Pinpoint the cell where the given text exists, returning its [x, y] midpoint coordinate. 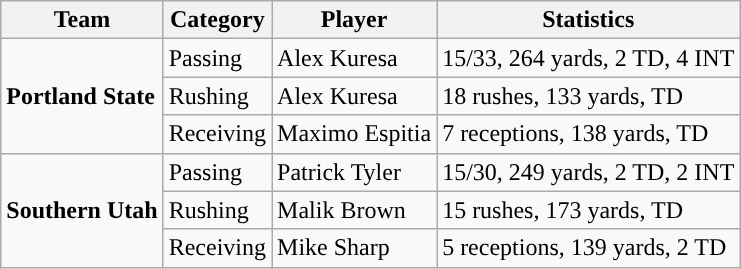
Portland State [82, 96]
18 rushes, 133 yards, TD [588, 96]
Maximo Espitia [354, 134]
15/30, 249 yards, 2 TD, 2 INT [588, 172]
Player [354, 20]
Mike Sharp [354, 248]
7 receptions, 138 yards, TD [588, 134]
15/33, 264 yards, 2 TD, 4 INT [588, 58]
Team [82, 20]
Category [217, 20]
Malik Brown [354, 210]
Southern Utah [82, 210]
Statistics [588, 20]
15 rushes, 173 yards, TD [588, 210]
5 receptions, 139 yards, 2 TD [588, 248]
Patrick Tyler [354, 172]
